Extract the [x, y] coordinate from the center of the cell holding the provided text.  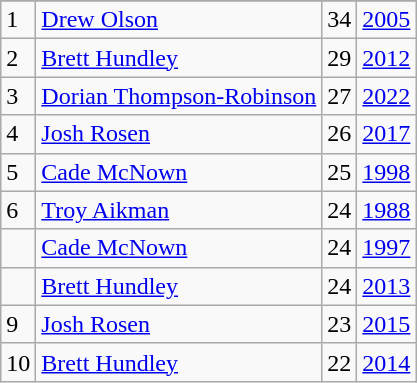
2 [18, 58]
2013 [386, 286]
23 [340, 324]
3 [18, 96]
27 [340, 96]
2022 [386, 96]
29 [340, 58]
22 [340, 362]
1997 [386, 248]
5 [18, 172]
2012 [386, 58]
25 [340, 172]
Dorian Thompson-Robinson [179, 96]
Drew Olson [179, 20]
1988 [386, 210]
6 [18, 210]
4 [18, 134]
1998 [386, 172]
2017 [386, 134]
Troy Aikman [179, 210]
2015 [386, 324]
9 [18, 324]
2014 [386, 362]
34 [340, 20]
2005 [386, 20]
26 [340, 134]
1 [18, 20]
10 [18, 362]
